Output the (x, y) coordinate of the center of the cell containing the given text.  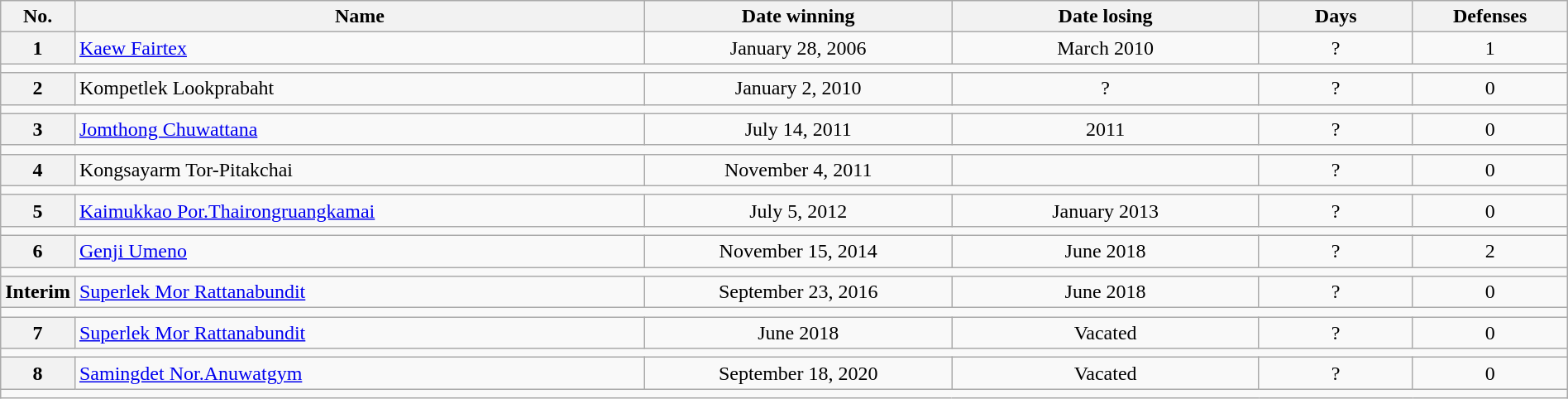
July 14, 2011 (798, 129)
September 18, 2020 (798, 373)
8 (38, 373)
6 (38, 251)
7 (38, 333)
November 15, 2014 (798, 251)
Date losing (1105, 17)
Genji Umeno (359, 251)
Jomthong Chuwattana (359, 129)
No. (38, 17)
Kaew Fairtex (359, 48)
Samingdet Nor.Anuwatgym (359, 373)
January 2, 2010 (798, 89)
September 23, 2016 (798, 292)
Date winning (798, 17)
4 (38, 170)
2011 (1105, 129)
3 (38, 129)
July 5, 2012 (798, 210)
Kongsayarm Tor-Pitakchai (359, 170)
5 (38, 210)
January 2013 (1105, 210)
Days (1336, 17)
Kompetlek Lookprabaht (359, 89)
Name (359, 17)
Defenses (1490, 17)
March 2010 (1105, 48)
January 28, 2006 (798, 48)
Interim (38, 292)
Kaimukkao Por.Thairongruangkamai (359, 210)
November 4, 2011 (798, 170)
